Return the [X, Y] coordinate for the center point of the cell that contains the specified text.  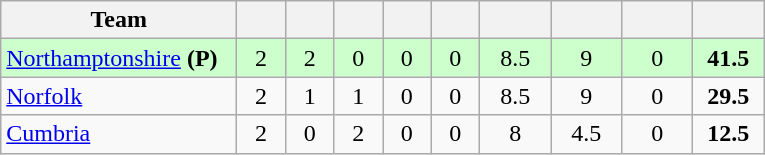
Northamptonshire (P) [119, 58]
12.5 [728, 134]
Cumbria [119, 134]
29.5 [728, 96]
4.5 [586, 134]
Norfolk [119, 96]
41.5 [728, 58]
Team [119, 20]
8 [516, 134]
